Locate the cell with the specified text and output its (x, y) center coordinate. 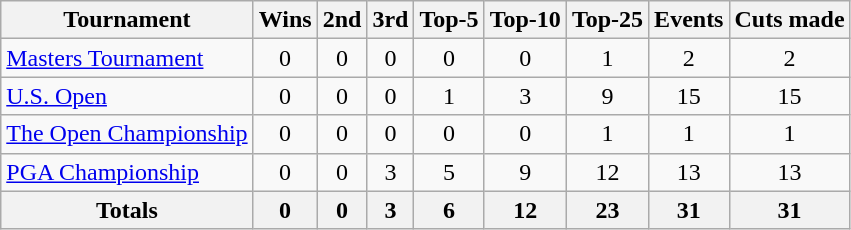
23 (607, 210)
Top-5 (449, 20)
6 (449, 210)
Tournament (127, 20)
Totals (127, 210)
Wins (285, 20)
Masters Tournament (127, 58)
3rd (390, 20)
2nd (342, 20)
The Open Championship (127, 134)
PGA Championship (127, 172)
Top-25 (607, 20)
5 (449, 172)
Top-10 (525, 20)
Events (689, 20)
Cuts made (790, 20)
U.S. Open (127, 96)
